Identify which cell holds the provided text, then report its (X, Y) central coordinate. 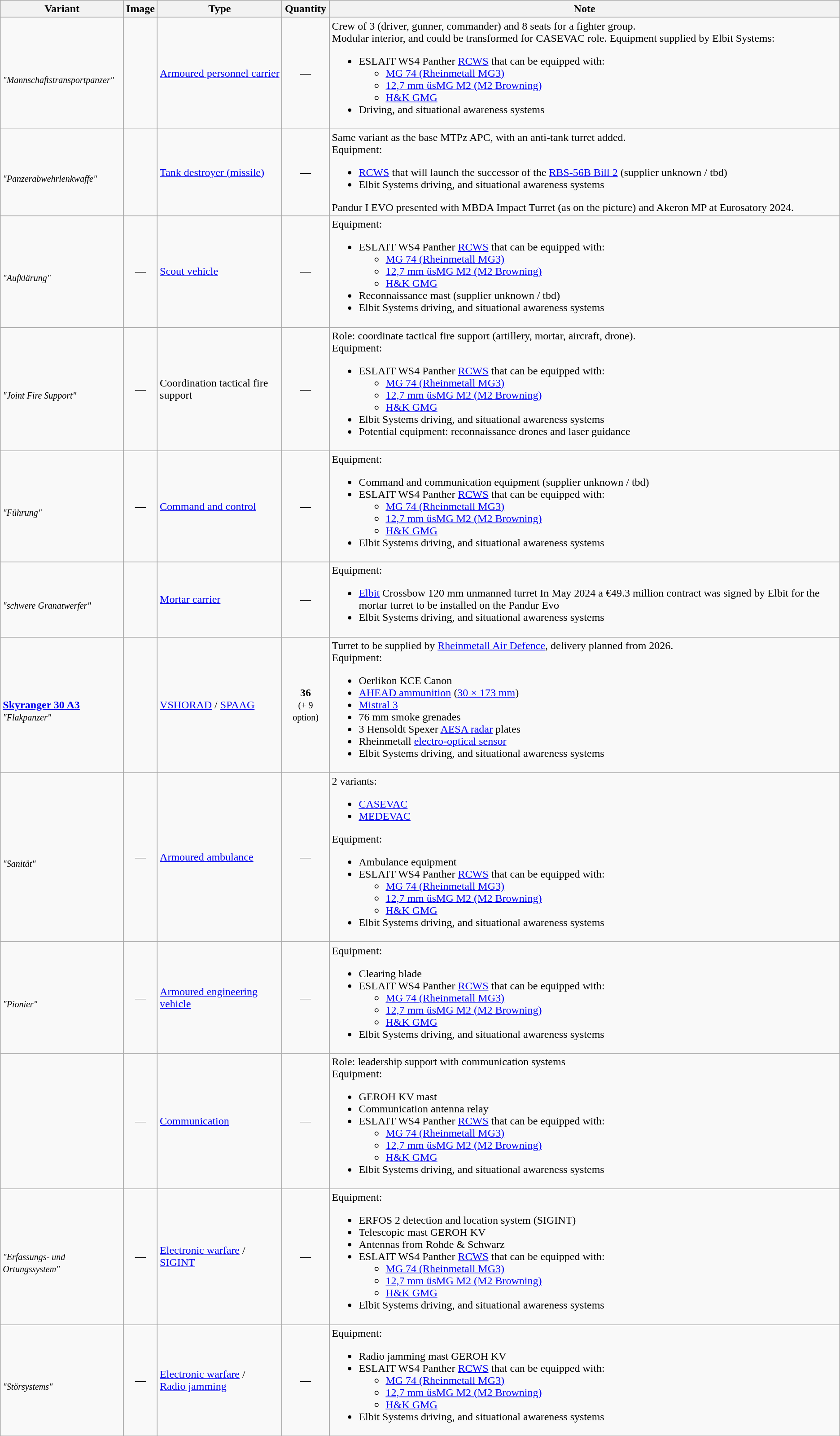
Scout vehicle (220, 272)
Armoured engineering vehicle (220, 997)
Note (584, 9)
36(+ 9 option) (306, 705)
"Führung" (62, 506)
Variant (62, 9)
Type (220, 9)
Tank destroyer (missile) (220, 172)
Command and control (220, 506)
Armoured personnel carrier (220, 73)
"Aufklärung" (62, 272)
"Pionier" (62, 997)
Mortar carrier (220, 600)
Electronic warfare /SIGINT (220, 1256)
"Erfassungs- und Ortungssystem" (62, 1256)
Electronic warfare /Radio jamming (220, 1380)
Skyranger 30 A3"Flakpanzer" (62, 705)
"Joint Fire Support" (62, 389)
"Störsystems" (62, 1380)
"Panzerabwehrlenkwaffe" (62, 172)
Image (141, 9)
VSHORAD / SPAAG (220, 705)
Quantity (306, 9)
"Mannschaftstransportpanzer" (62, 73)
Coordination tactical fire support (220, 389)
"schwere Granatwerfer" (62, 600)
Communication (220, 1121)
"Sanität" (62, 857)
Armoured ambulance (220, 857)
